Locate the cell with the specified text and output its [x, y] center coordinate. 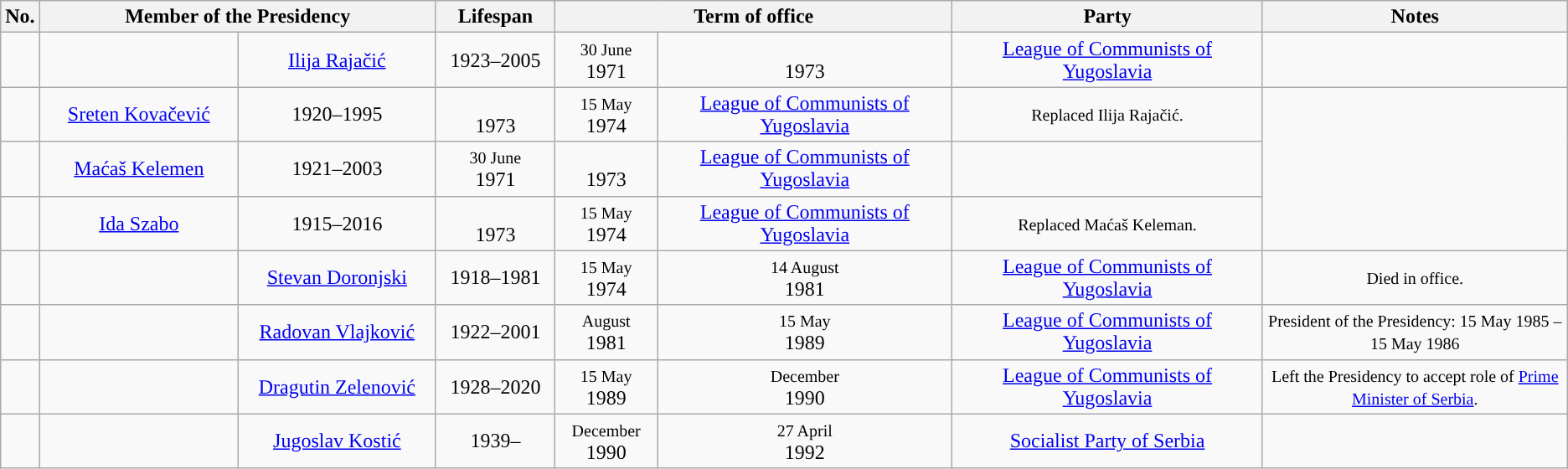
Replaced Maćaš Keleman. [1107, 223]
1922–2001 [495, 332]
Jugoslav Kostić [337, 441]
Replaced Ilija Rajačić. [1107, 114]
1923–2005 [495, 60]
14 August1981 [805, 278]
Sreten Kovačević [139, 114]
1928–2020 [495, 387]
Party [1107, 17]
Ida Szabo [139, 223]
1915–2016 [337, 223]
Lifespan [495, 17]
Radovan Vlajković [337, 332]
Term of office [754, 17]
Notes [1415, 17]
Member of the Presidency [238, 17]
Stevan Doronjski [337, 278]
1939– [495, 441]
Maćaš Kelemen [139, 169]
Dragutin Zelenović [337, 387]
1920–1995 [337, 114]
Died in office. [1415, 278]
1921–2003 [337, 169]
August1981 [606, 332]
27 April1992 [805, 441]
No. [20, 17]
Socialist Party of Serbia [1107, 441]
Left the Presidency to accept role of Prime Minister of Serbia. [1415, 387]
President of the Presidency: 15 May 1985 – 15 May 1986 [1415, 332]
Ilija Rajačić [337, 60]
1918–1981 [495, 278]
